Return the [x, y] coordinate for the center point of the cell that contains the specified text.  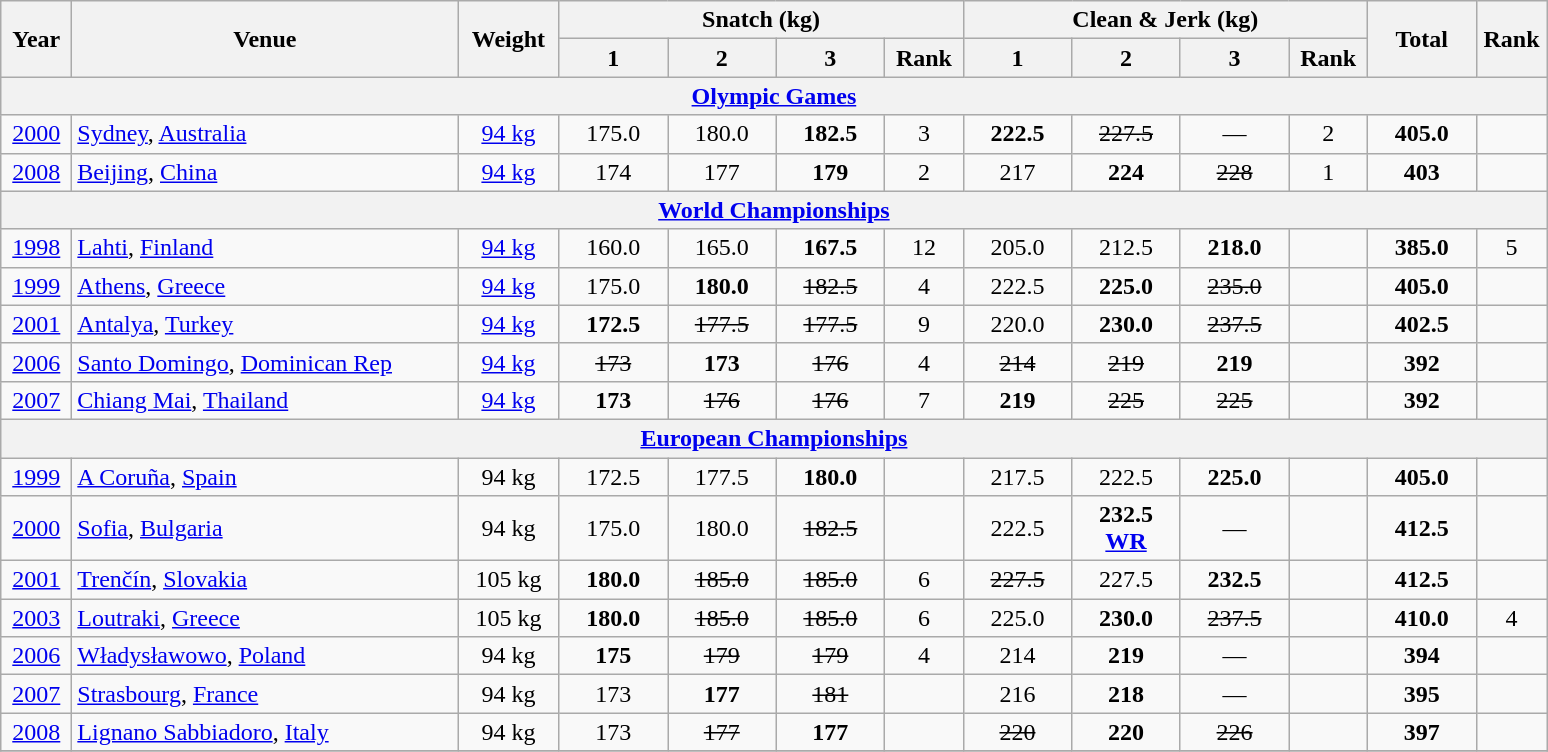
Antalya, Turkey [265, 324]
165.0 [722, 248]
Total [1422, 39]
410.0 [1422, 618]
397 [1422, 732]
Olympic Games [774, 96]
Lignano Sabbiadoro, Italy [265, 732]
175 [614, 656]
Loutraki, Greece [265, 618]
Sofia, Bulgaria [265, 528]
217.5 [1018, 477]
European Championships [774, 438]
220.0 [1018, 324]
Sydney, Australia [265, 134]
Beijing, China [265, 172]
Weight [508, 39]
205.0 [1018, 248]
212.5 [1126, 248]
Athens, Greece [265, 286]
1998 [36, 248]
Trenčín, Slovakia [265, 580]
218 [1126, 694]
217 [1018, 172]
Venue [265, 39]
232.5 WR [1126, 528]
Lahti, Finland [265, 248]
5 [1512, 248]
Clean & Jerk (kg) [1165, 20]
World Championships [774, 210]
385.0 [1422, 248]
174 [614, 172]
Santo Domingo, Dominican Rep [265, 362]
160.0 [614, 248]
402.5 [1422, 324]
12 [924, 248]
395 [1422, 694]
Snatch (kg) [761, 20]
Strasbourg, France [265, 694]
224 [1126, 172]
7 [924, 400]
167.5 [830, 248]
9 [924, 324]
2003 [36, 618]
394 [1422, 656]
Chiang Mai, Thailand [265, 400]
226 [1234, 732]
216 [1018, 694]
228 [1234, 172]
403 [1422, 172]
A Coruña, Spain [265, 477]
Władysławowo, Poland [265, 656]
218.0 [1234, 248]
Year [36, 39]
235.0 [1234, 286]
232.5 [1234, 580]
181 [830, 694]
